Capture the cell that displays the provided text and extract its (X, Y) central coordinate. 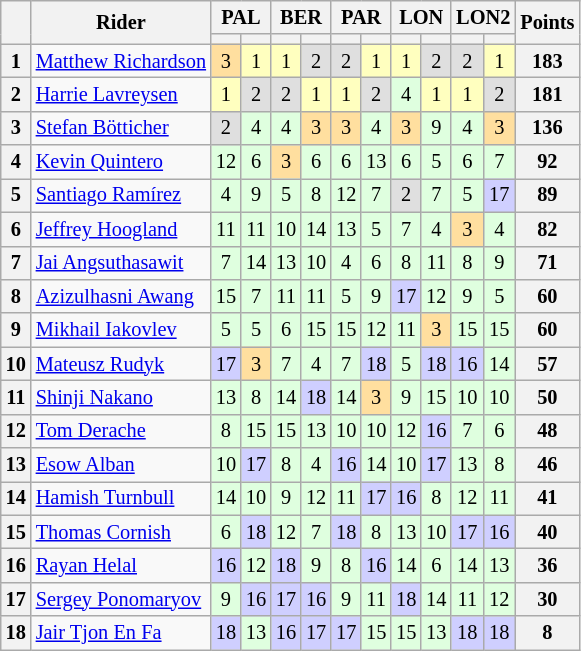
LON2 (483, 17)
Esow Alban (121, 465)
Shinji Nakano (121, 397)
36 (547, 565)
Tom Derache (121, 431)
Jai Angsuthasawit (121, 263)
92 (547, 162)
Hamish Turnbull (121, 498)
Santiago Ramírez (121, 195)
71 (547, 263)
BER (301, 17)
Rider (121, 22)
Mikhail Iakovlev (121, 330)
Stefan Bötticher (121, 128)
Harrie Lavreysen (121, 94)
PAL (241, 17)
181 (547, 94)
57 (547, 364)
Jeffrey Hoogland (121, 229)
183 (547, 61)
136 (547, 128)
48 (547, 431)
Thomas Cornish (121, 532)
Sergey Ponomaryov (121, 599)
PAR (361, 17)
Rayan Helal (121, 565)
Kevin Quintero (121, 162)
Jair Tjon En Fa (121, 633)
40 (547, 532)
Azizulhasni Awang (121, 296)
30 (547, 599)
LON (421, 17)
Matthew Richardson (121, 61)
Mateusz Rudyk (121, 364)
Points (547, 22)
50 (547, 397)
46 (547, 465)
89 (547, 195)
82 (547, 229)
41 (547, 498)
